Determine the (x, y) coordinate at the center of the cell enclosing the given text.  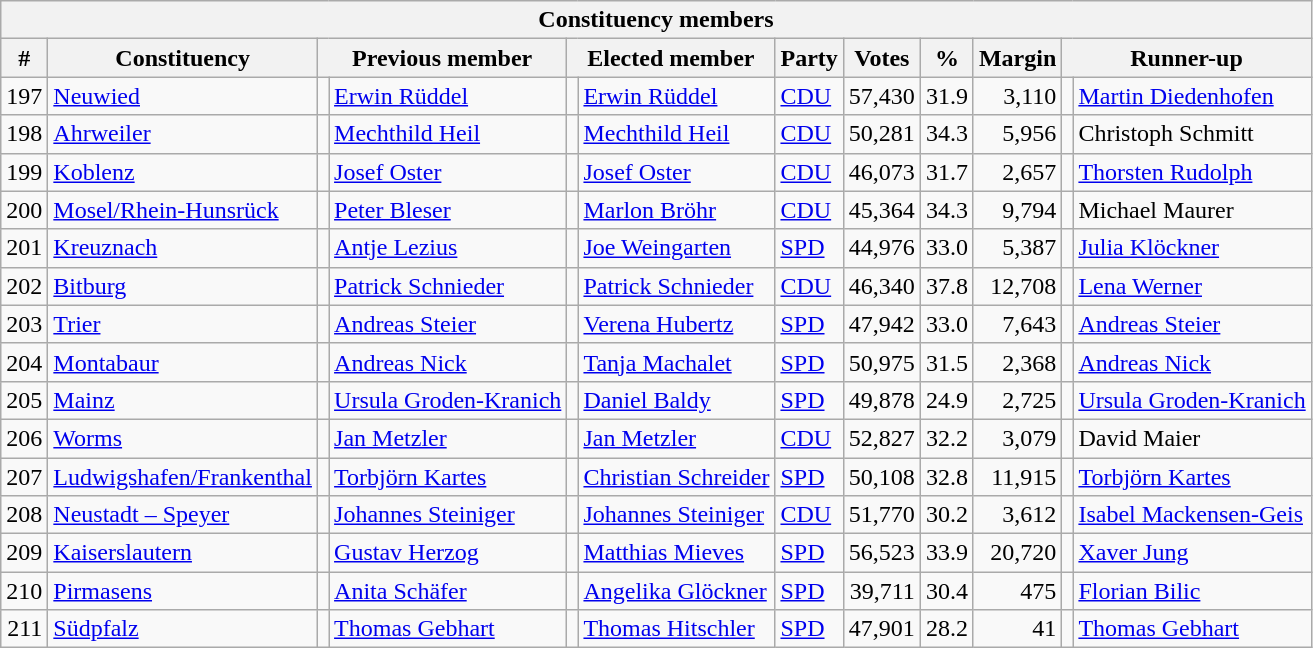
Koblenz (183, 172)
209 (24, 553)
5,956 (1017, 134)
Pirmasens (183, 591)
Angelika Glöckner (676, 591)
50,108 (882, 477)
Gustav Herzog (448, 553)
44,976 (882, 248)
200 (24, 210)
206 (24, 438)
197 (24, 96)
207 (24, 477)
3,612 (1017, 515)
7,643 (1017, 324)
Martin Diedenhofen (1192, 96)
204 (24, 362)
37.8 (946, 286)
Kaiserslautern (183, 553)
Xaver Jung (1192, 553)
Matthias Mieves (676, 553)
Votes (882, 58)
9,794 (1017, 210)
Runner-up (1186, 58)
3,110 (1017, 96)
Christoph Schmitt (1192, 134)
Joe Weingarten (676, 248)
201 (24, 248)
Party (809, 58)
202 (24, 286)
Christian Schreider (676, 477)
Trier (183, 324)
Thomas Hitschler (676, 629)
46,073 (882, 172)
11,915 (1017, 477)
Worms (183, 438)
31.5 (946, 362)
Verena Hubertz (676, 324)
41 (1017, 629)
# (24, 58)
39,711 (882, 591)
Bitburg (183, 286)
Daniel Baldy (676, 400)
208 (24, 515)
56,523 (882, 553)
Neuwied (183, 96)
57,430 (882, 96)
205 (24, 400)
Neustadt – Speyer (183, 515)
% (946, 58)
David Maier (1192, 438)
28.2 (946, 629)
32.2 (946, 438)
Elected member (671, 58)
210 (24, 591)
5,387 (1017, 248)
51,770 (882, 515)
2,657 (1017, 172)
Montabaur (183, 362)
Margin (1017, 58)
49,878 (882, 400)
33.9 (946, 553)
Tanja Machalet (676, 362)
50,281 (882, 134)
47,901 (882, 629)
Julia Klöckner (1192, 248)
475 (1017, 591)
Peter Bleser (448, 210)
Florian Bilic (1192, 591)
Mosel/Rhein-Hunsrück (183, 210)
47,942 (882, 324)
Michael Maurer (1192, 210)
30.4 (946, 591)
31.9 (946, 96)
20,720 (1017, 553)
Anita Schäfer (448, 591)
31.7 (946, 172)
Thorsten Rudolph (1192, 172)
Ludwigshafen/Frankenthal (183, 477)
2,725 (1017, 400)
3,079 (1017, 438)
211 (24, 629)
32.8 (946, 477)
52,827 (882, 438)
198 (24, 134)
Marlon Bröhr (676, 210)
50,975 (882, 362)
2,368 (1017, 362)
Previous member (442, 58)
45,364 (882, 210)
Mainz (183, 400)
24.9 (946, 400)
Kreuznach (183, 248)
Lena Werner (1192, 286)
46,340 (882, 286)
Ahrweiler (183, 134)
30.2 (946, 515)
Constituency (183, 58)
Südpfalz (183, 629)
199 (24, 172)
12,708 (1017, 286)
Constituency members (656, 20)
Antje Lezius (448, 248)
203 (24, 324)
Isabel Mackensen-Geis (1192, 515)
